Extract the [X, Y] coordinate from the center of the cell holding the provided text.  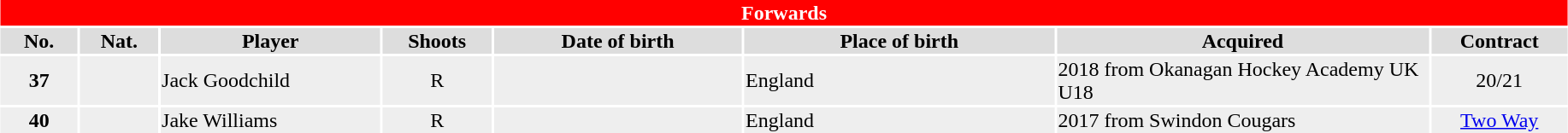
Jack Goodchild [270, 80]
37 [39, 80]
No. [39, 41]
Forwards [783, 13]
Acquired [1243, 41]
Place of birth [899, 41]
2017 from Swindon Cougars [1243, 120]
2018 from Okanagan Hockey Academy UK U18 [1243, 80]
Date of birth [618, 41]
20/21 [1500, 80]
Nat. [120, 41]
Jake Williams [270, 120]
Two Way [1500, 120]
Shoots [438, 41]
40 [39, 120]
Player [270, 41]
Contract [1500, 41]
